From the cell containing the given text, extract its center point as [X, Y] coordinate. 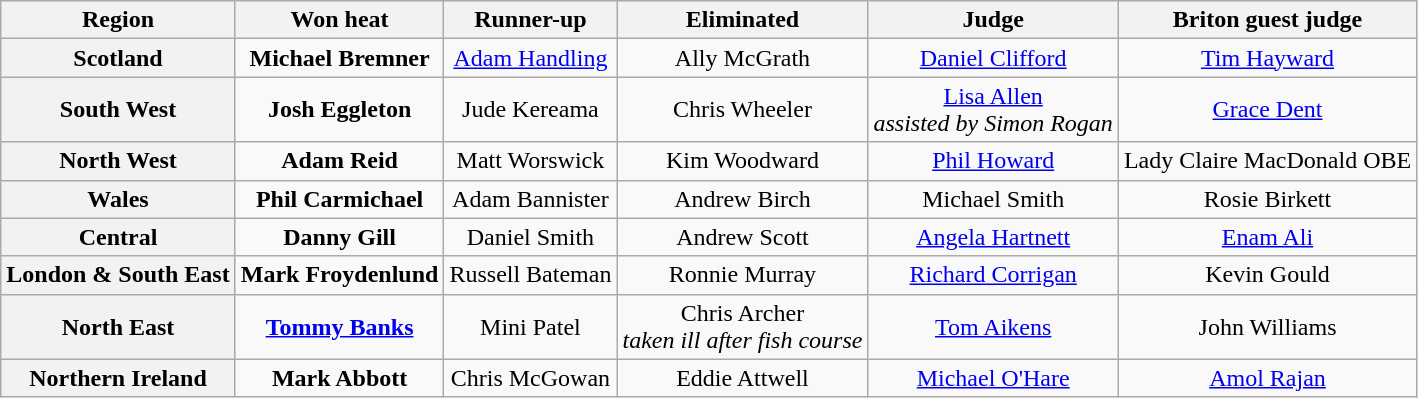
Ally McGrath [742, 58]
Richard Corrigan [993, 275]
Tom Aikens [993, 326]
Adam Reid [340, 161]
South West [118, 110]
Michael O'Hare [993, 378]
Kevin Gould [1267, 275]
Runner-up [530, 20]
Andrew Scott [742, 237]
Briton guest judge [1267, 20]
Mark Froydenlund [340, 275]
North East [118, 326]
Lisa Allenassisted by Simon Rogan [993, 110]
Judge [993, 20]
Michael Bremner [340, 58]
Daniel Smith [530, 237]
Eddie Attwell [742, 378]
Andrew Birch [742, 199]
Chris Archertaken ill after fish course [742, 326]
Lady Claire MacDonald OBE [1267, 161]
Michael Smith [993, 199]
Enam Ali [1267, 237]
Eliminated [742, 20]
Chris Wheeler [742, 110]
Grace Dent [1267, 110]
Russell Bateman [530, 275]
Mini Patel [530, 326]
Chris McGowan [530, 378]
London & South East [118, 275]
Adam Handling [530, 58]
Phil Carmichael [340, 199]
Central [118, 237]
Phil Howard [993, 161]
Scotland [118, 58]
Amol Rajan [1267, 378]
Daniel Clifford [993, 58]
Won heat [340, 20]
Northern Ireland [118, 378]
Jude Kereama [530, 110]
Danny Gill [340, 237]
Region [118, 20]
Mark Abbott [340, 378]
Matt Worswick [530, 161]
Tommy Banks [340, 326]
Kim Woodward [742, 161]
Rosie Birkett [1267, 199]
Josh Eggleton [340, 110]
Ronnie Murray [742, 275]
Adam Bannister [530, 199]
John Williams [1267, 326]
North West [118, 161]
Tim Hayward [1267, 58]
Wales [118, 199]
Angela Hartnett [993, 237]
